Find where the given text appears and provide that cell's center as [X, Y] coordinate. 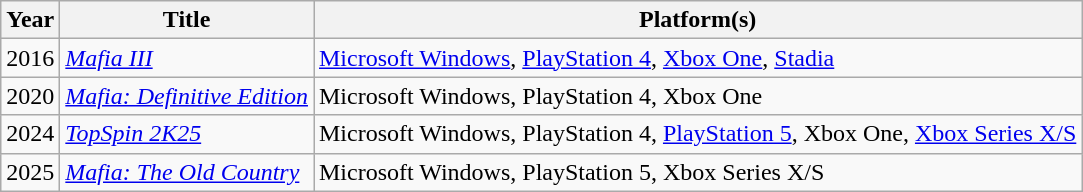
Microsoft Windows, PlayStation 4, Xbox One [698, 96]
2025 [30, 172]
Microsoft Windows, PlayStation 4, PlayStation 5, Xbox One, Xbox Series X/S [698, 134]
Microsoft Windows, PlayStation 5, Xbox Series X/S [698, 172]
Title [187, 20]
Microsoft Windows, PlayStation 4, Xbox One, Stadia [698, 58]
Mafia: The Old Country [187, 172]
2016 [30, 58]
Year [30, 20]
Mafia III [187, 58]
TopSpin 2K25 [187, 134]
2020 [30, 96]
2024 [30, 134]
Mafia: Definitive Edition [187, 96]
Platform(s) [698, 20]
